Search for the cell housing the specified text and yield its (x, y) center coordinate. 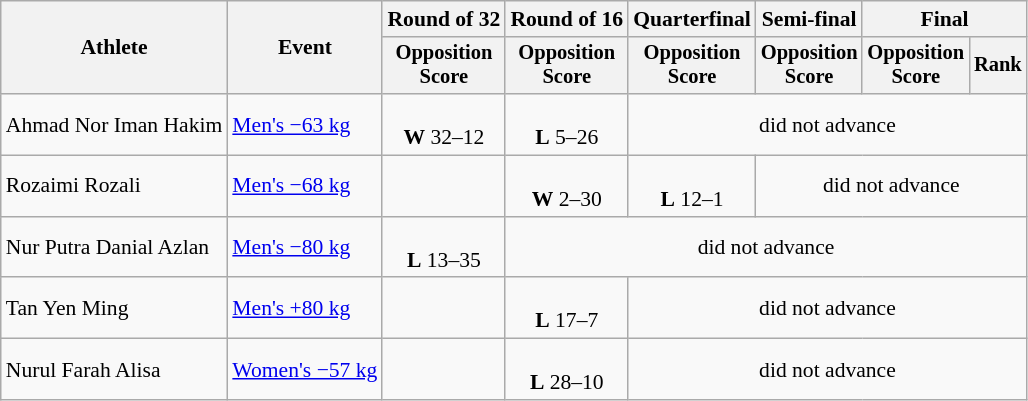
L 28–10 (566, 370)
Nurul Farah Alisa (114, 370)
Women's −57 kg (304, 370)
W 2–30 (566, 186)
Round of 16 (566, 19)
Tan Yen Ming (114, 308)
W 32–12 (444, 124)
Rozaimi Rozali (114, 186)
Men's −63 kg (304, 124)
Quarterfinal (692, 19)
Rank (998, 66)
Round of 32 (444, 19)
L 13–35 (444, 248)
Final (944, 19)
L 17–7 (566, 308)
Event (304, 48)
Nur Putra Danial Azlan (114, 248)
L 12–1 (692, 186)
Athlete (114, 48)
Ahmad Nor Iman Hakim (114, 124)
Men's +80 kg (304, 308)
L 5–26 (566, 124)
Men's −68 kg (304, 186)
Men's −80 kg (304, 248)
Semi-final (810, 19)
